Return the [x, y] coordinate for the center point of the cell that contains the specified text.  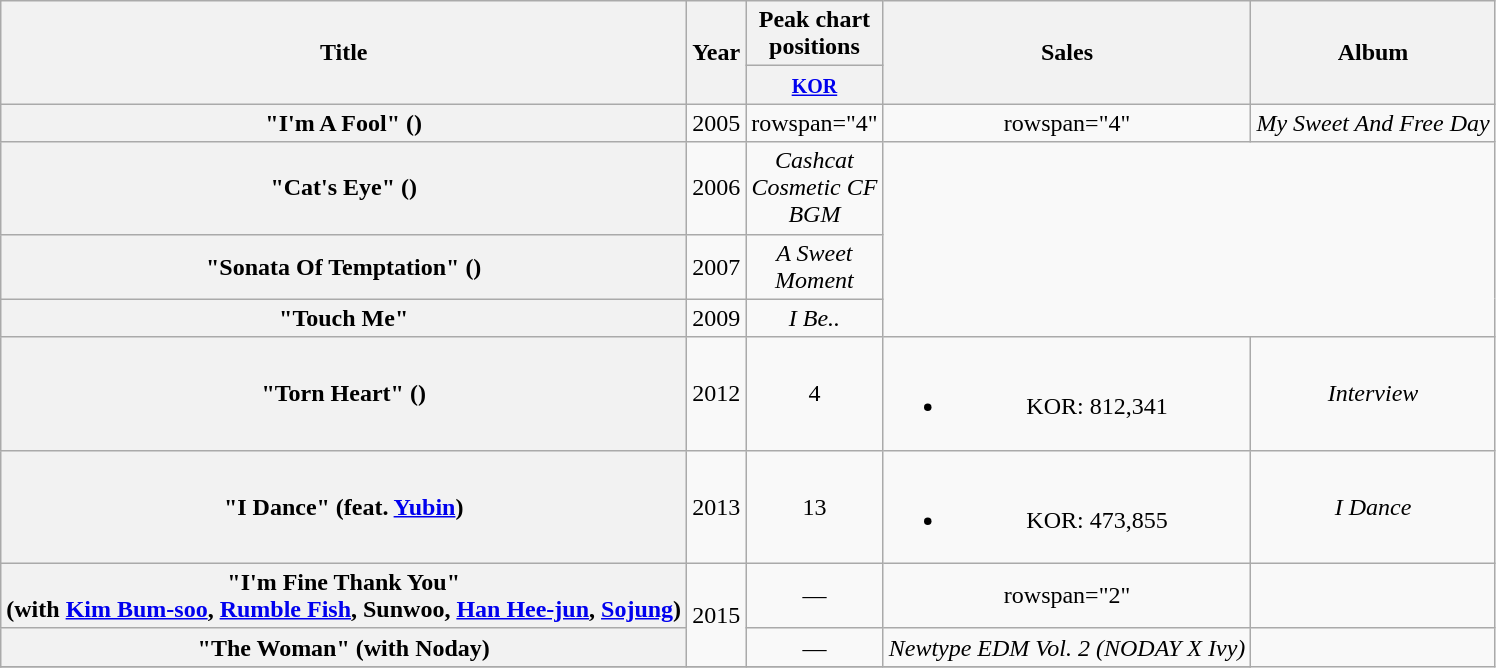
"The Woman" (with Noday) [344, 647]
"Cat's Eye" () [344, 188]
Interview [1373, 394]
2013 [716, 506]
4 [815, 394]
"Sonata Of Temptation" () [344, 266]
KOR: 812,341 [1067, 394]
2006 [716, 188]
I Be.. [815, 318]
rowspan="2" [1067, 596]
Peak chart positions [815, 34]
My Sweet And Free Day [1373, 123]
2005 [716, 123]
Album [1373, 52]
KOR [815, 85]
Year [716, 52]
"I'm A Fool" () [344, 123]
2007 [716, 266]
2009 [716, 318]
2015 [716, 614]
Sales [1067, 52]
13 [815, 506]
"I Dance" (feat. Yubin) [344, 506]
"I'm Fine Thank You" (with Kim Bum-soo, Rumble Fish, Sunwoo, Han Hee-jun, Sojung) [344, 596]
I Dance [1373, 506]
Cashcat Cosmetic CF BGM [815, 188]
Newtype EDM Vol. 2 (NODAY X Ivy) [1067, 647]
2012 [716, 394]
"Torn Heart" () [344, 394]
Title [344, 52]
"Touch Me" [344, 318]
A Sweet Moment [815, 266]
KOR: 473,855 [1067, 506]
